Output the (X, Y) coordinate of the center of the cell containing the given text.  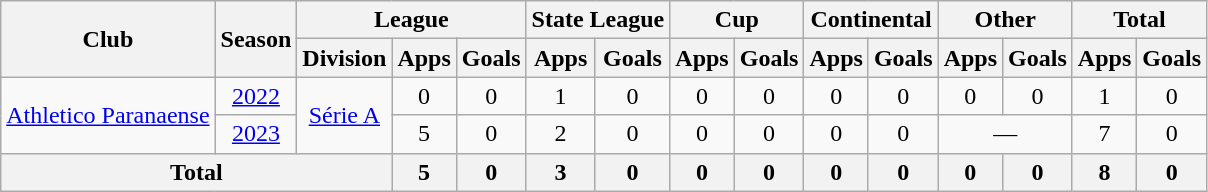
8 (1104, 172)
Season (256, 39)
Other (1005, 20)
League (412, 20)
2023 (256, 134)
Athletico Paranaense (108, 115)
2022 (256, 96)
2 (560, 134)
Continental (871, 20)
7 (1104, 134)
3 (560, 172)
State League (598, 20)
Série A (344, 115)
Club (108, 39)
— (1005, 134)
Cup (737, 20)
Division (344, 58)
